Output the [x, y] coordinate of the center of the cell containing the given text.  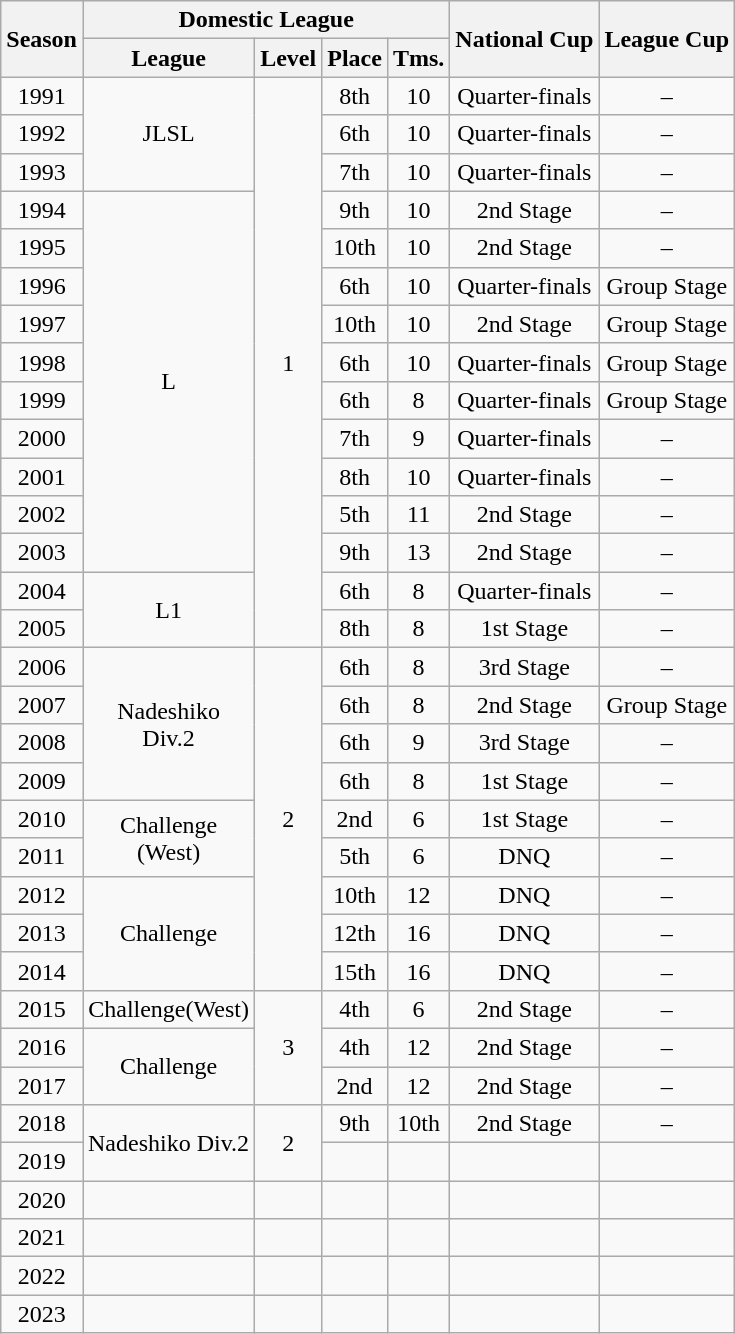
1997 [42, 324]
National Cup [524, 39]
1991 [42, 96]
2021 [42, 1238]
L1 [168, 610]
Place [355, 58]
1 [288, 362]
1996 [42, 286]
2002 [42, 515]
2023 [42, 1314]
2012 [42, 895]
11 [418, 515]
2006 [42, 667]
2015 [42, 1009]
1999 [42, 400]
15th [355, 971]
13 [418, 553]
12th [355, 933]
Level [288, 58]
1995 [42, 248]
Season [42, 39]
1994 [42, 210]
Tms. [418, 58]
2003 [42, 553]
2004 [42, 591]
League [168, 58]
2022 [42, 1276]
1998 [42, 362]
2018 [42, 1124]
JLSL [168, 134]
3 [288, 1047]
2001 [42, 477]
1992 [42, 134]
2017 [42, 1085]
2005 [42, 629]
League Cup [667, 39]
Challenge(West) [168, 1009]
2019 [42, 1162]
2016 [42, 1047]
L [168, 382]
1993 [42, 172]
2010 [42, 819]
2014 [42, 971]
2020 [42, 1200]
2011 [42, 857]
2008 [42, 743]
Challenge (West) [168, 838]
2013 [42, 933]
Domestic League [266, 20]
2000 [42, 438]
2009 [42, 781]
2007 [42, 705]
